For the text-containing cell, return its midpoint in (X, Y) coordinate format. 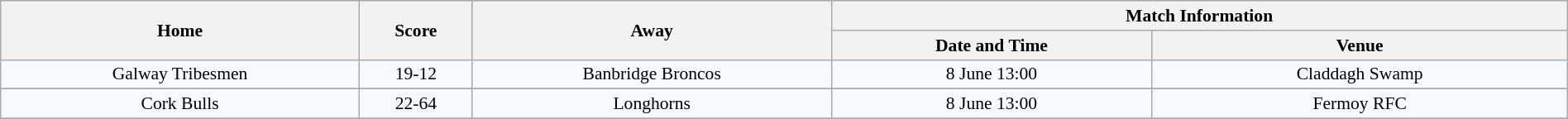
Longhorns (652, 104)
Home (180, 30)
Galway Tribesmen (180, 74)
Claddagh Swamp (1360, 74)
Date and Time (992, 45)
Match Information (1199, 16)
19-12 (415, 74)
22-64 (415, 104)
Banbridge Broncos (652, 74)
Fermoy RFC (1360, 104)
Venue (1360, 45)
Score (415, 30)
Cork Bulls (180, 104)
Away (652, 30)
